Provide the (X, Y) coordinate of the cell's center where the given text is located.  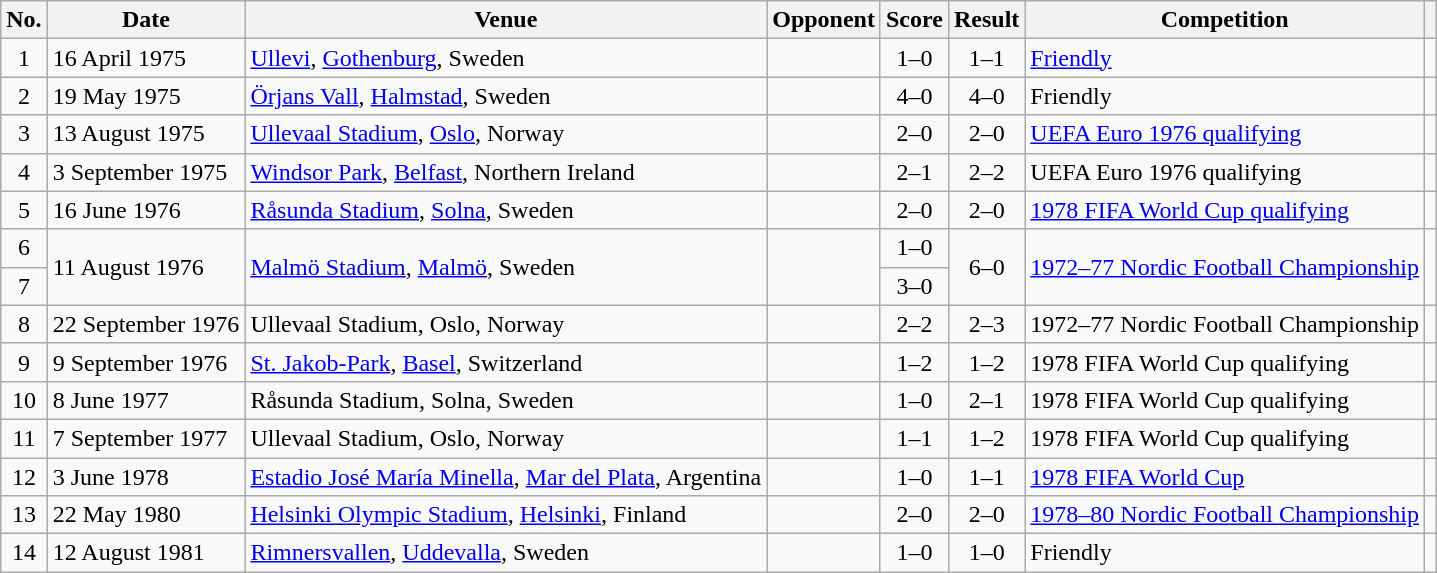
22 September 1976 (146, 324)
Estadio José María Minella, Mar del Plata, Argentina (506, 477)
Helsinki Olympic Stadium, Helsinki, Finland (506, 515)
2–3 (986, 324)
12 August 1981 (146, 553)
7 (24, 286)
Opponent (824, 20)
16 June 1976 (146, 210)
7 September 1977 (146, 438)
1978 FIFA World Cup (1225, 477)
3 June 1978 (146, 477)
Rimnersvallen, Uddevalla, Sweden (506, 553)
13 August 1975 (146, 134)
10 (24, 400)
Ullevi, Gothenburg, Sweden (506, 58)
16 April 1975 (146, 58)
9 (24, 362)
8 (24, 324)
Windsor Park, Belfast, Northern Ireland (506, 172)
11 (24, 438)
9 September 1976 (146, 362)
St. Jakob-Park, Basel, Switzerland (506, 362)
12 (24, 477)
8 June 1977 (146, 400)
3 (24, 134)
Date (146, 20)
No. (24, 20)
13 (24, 515)
6 (24, 248)
Result (986, 20)
1 (24, 58)
Competition (1225, 20)
11 August 1976 (146, 267)
3 September 1975 (146, 172)
2 (24, 96)
19 May 1975 (146, 96)
4 (24, 172)
22 May 1980 (146, 515)
14 (24, 553)
6–0 (986, 267)
Malmö Stadium, Malmö, Sweden (506, 267)
Venue (506, 20)
Score (914, 20)
1978–80 Nordic Football Championship (1225, 515)
3–0 (914, 286)
5 (24, 210)
Örjans Vall, Halmstad, Sweden (506, 96)
